Pinpoint the cell where the given text exists, returning its [X, Y] midpoint coordinate. 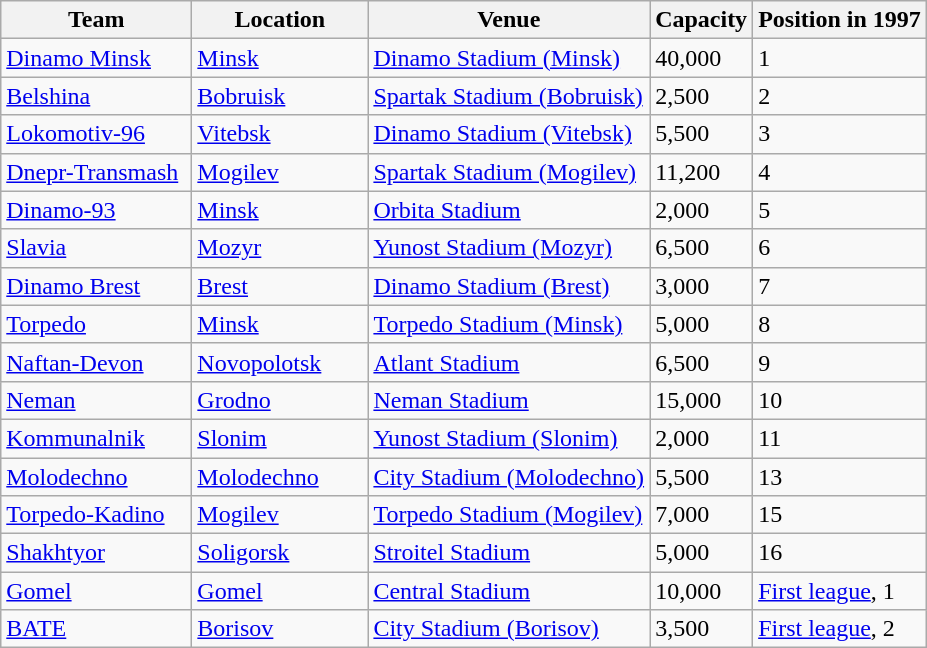
Naftan-Devon [96, 362]
Stroitel Stadium [509, 553]
Dinamo Stadium (Minsk) [509, 58]
Neman [96, 400]
Dnepr-Transmash [96, 172]
3 [840, 134]
First league, 1 [840, 591]
10,000 [702, 591]
Grodno [280, 400]
3,500 [702, 629]
BATE [96, 629]
11,200 [702, 172]
Team [96, 20]
City Stadium (Borisov) [509, 629]
Dinamo-93 [96, 210]
Torpedo Stadium (Mogilev) [509, 515]
Orbita Stadium [509, 210]
Brest [280, 286]
1 [840, 58]
Mozyr [280, 248]
Vitebsk [280, 134]
40,000 [702, 58]
15 [840, 515]
7 [840, 286]
Kommunalnik [96, 438]
4 [840, 172]
7,000 [702, 515]
3,000 [702, 286]
Spartak Stadium (Bobruisk) [509, 96]
Torpedo [96, 324]
Torpedo-Kadino [96, 515]
Soligorsk [280, 553]
Dinamo Stadium (Brest) [509, 286]
2,500 [702, 96]
Dinamo Stadium (Vitebsk) [509, 134]
Venue [509, 20]
Novopolotsk [280, 362]
City Stadium (Molodechno) [509, 477]
Central Stadium [509, 591]
15,000 [702, 400]
10 [840, 400]
6 [840, 248]
8 [840, 324]
Location [280, 20]
Borisov [280, 629]
5 [840, 210]
Position in 1997 [840, 20]
Neman Stadium [509, 400]
Slavia [96, 248]
Dinamo Brest [96, 286]
Yunost Stadium (Slonim) [509, 438]
Belshina [96, 96]
Torpedo Stadium (Minsk) [509, 324]
9 [840, 362]
Dinamo Minsk [96, 58]
Yunost Stadium (Mozyr) [509, 248]
Shakhtyor [96, 553]
Slonim [280, 438]
16 [840, 553]
Spartak Stadium (Mogilev) [509, 172]
Lokomotiv-96 [96, 134]
Bobruisk [280, 96]
2 [840, 96]
First league, 2 [840, 629]
11 [840, 438]
Atlant Stadium [509, 362]
13 [840, 477]
Capacity [702, 20]
